From the cell containing the given text, extract its center point as [x, y] coordinate. 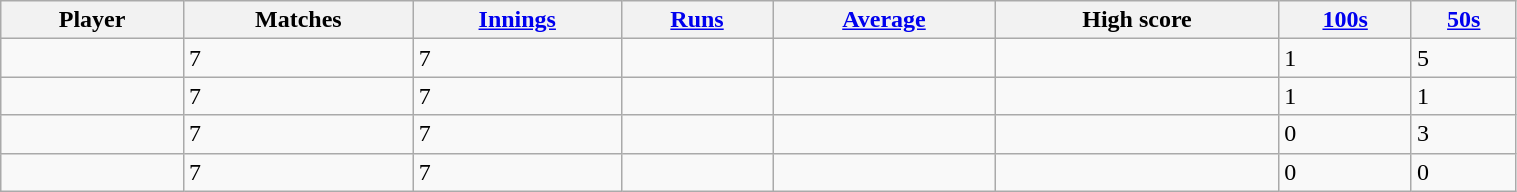
100s [1346, 20]
3 [1464, 134]
Innings [517, 20]
Runs [697, 20]
High score [1137, 20]
50s [1464, 20]
Player [92, 20]
5 [1464, 58]
Matches [298, 20]
Average [884, 20]
